For the text-containing cell, return its midpoint in [X, Y] coordinate format. 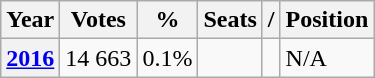
14 663 [98, 58]
/ [271, 20]
Year [30, 20]
Votes [98, 20]
Position [327, 20]
N/A [327, 58]
% [168, 20]
2016 [30, 58]
0.1% [168, 58]
Seats [230, 20]
